Identify which cell holds the provided text, then report its (X, Y) central coordinate. 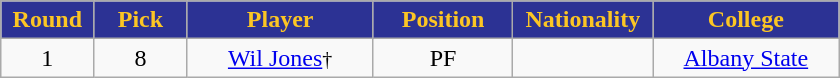
Pick (140, 20)
PF (443, 58)
Wil Jones† (280, 58)
College (746, 20)
Nationality (583, 20)
8 (140, 58)
Position (443, 20)
Player (280, 20)
1 (48, 58)
Round (48, 20)
Albany State (746, 58)
